Capture the cell that displays the provided text and extract its (X, Y) central coordinate. 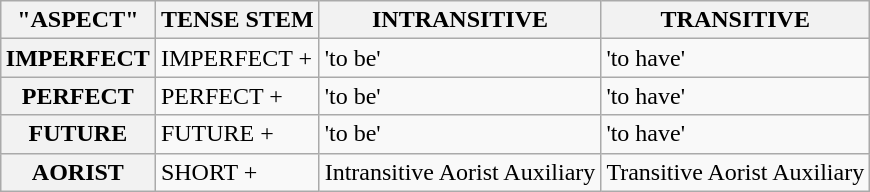
FUTURE + (237, 134)
Transitive Aorist Auxiliary (736, 172)
IMPERFECT + (237, 58)
PERFECT (78, 96)
TENSE STEM (237, 20)
INTRANSITIVE (460, 20)
"ASPECT" (78, 20)
Intransitive Aorist Auxiliary (460, 172)
TRANSITIVE (736, 20)
FUTURE (78, 134)
AORIST (78, 172)
SHORT + (237, 172)
PERFECT + (237, 96)
IMPERFECT (78, 58)
